Search for the cell housing the specified text and yield its [x, y] center coordinate. 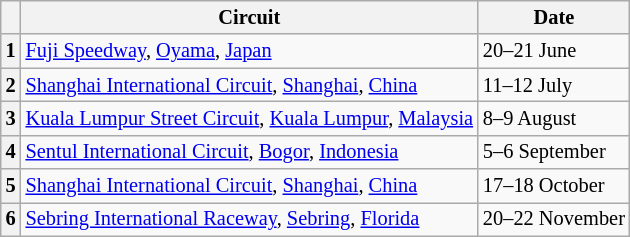
Sebring International Raceway, Sebring, Florida [250, 219]
Kuala Lumpur Street Circuit, Kuala Lumpur, Malaysia [250, 118]
5–6 September [554, 152]
1 [11, 51]
17–18 October [554, 186]
6 [11, 219]
8–9 August [554, 118]
3 [11, 118]
20–21 June [554, 51]
11–12 July [554, 85]
5 [11, 186]
4 [11, 152]
2 [11, 85]
Fuji Speedway, Oyama, Japan [250, 51]
Sentul International Circuit, Bogor, Indonesia [250, 152]
Circuit [250, 17]
Date [554, 17]
20–22 November [554, 219]
